Return (X, Y) of the center of cell containing provided text 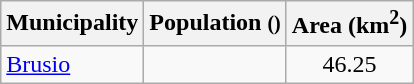
Area (km2) (350, 24)
Population () (215, 24)
46.25 (350, 64)
Brusio (72, 64)
Municipality (72, 24)
